Scan for the cell matching the given text and deliver its (X, Y) coordinate at center. 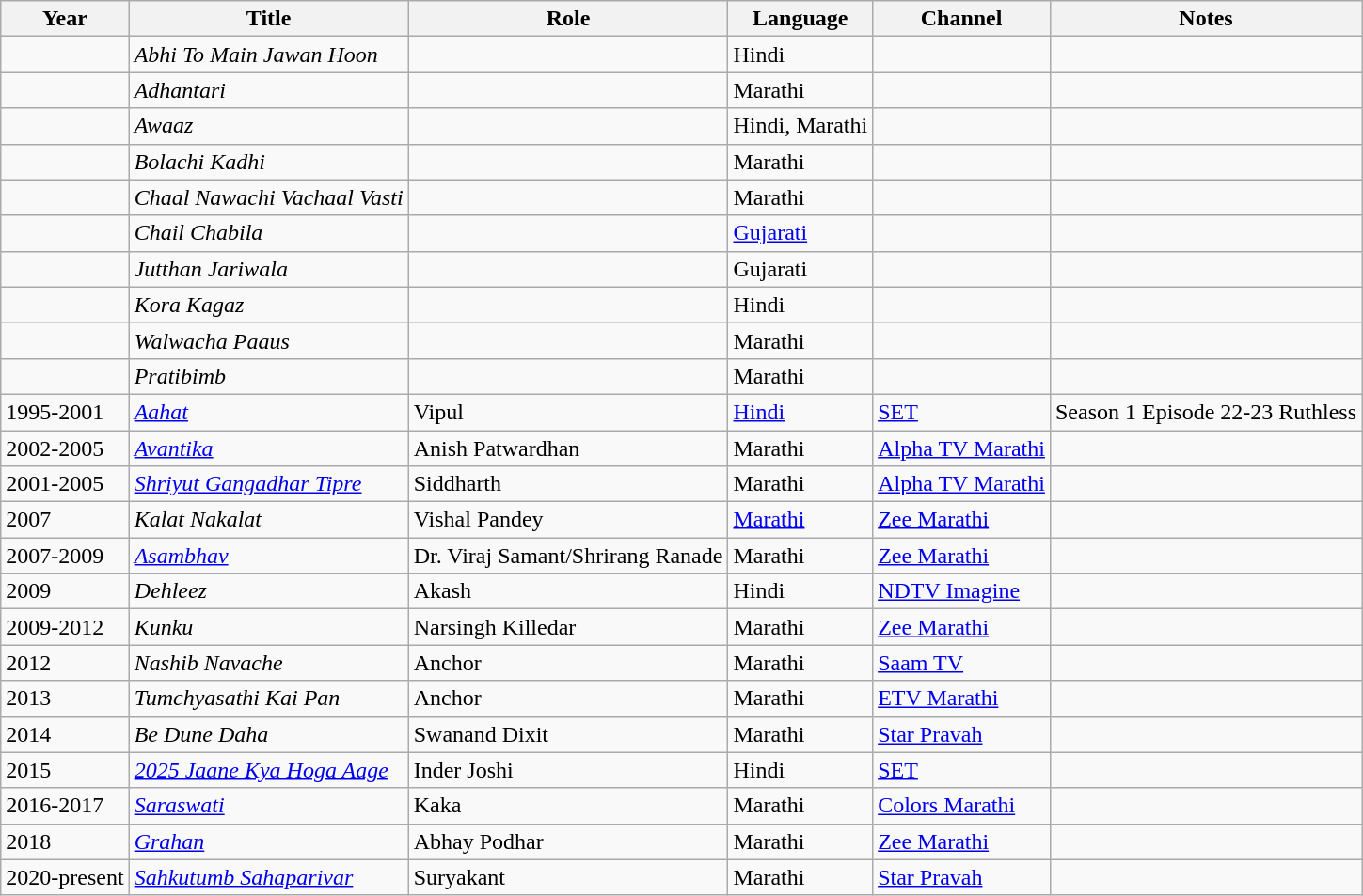
Swanand Dixit (568, 734)
2016-2017 (65, 806)
Role (568, 19)
Be Dune Daha (269, 734)
Walwacha Paaus (269, 340)
Year (65, 19)
Kora Kagaz (269, 305)
Abhay Podhar (568, 841)
Hindi, Marathi (800, 126)
Dr. Viraj Samant/Shrirang Ranade (568, 556)
Bolachi Kadhi (269, 162)
Pratibimb (269, 376)
Kunku (269, 627)
Season 1 Episode 22-23 Ruthless (1206, 412)
Anish Patwardhan (568, 448)
Asambhav (269, 556)
2014 (65, 734)
Tumchyasathi Kai Pan (269, 699)
Saraswati (269, 806)
2009-2012 (65, 627)
2015 (65, 770)
Adhantari (269, 90)
Awaaz (269, 126)
Notes (1206, 19)
Jutthan Jariwala (269, 269)
Vipul (568, 412)
Dehleez (269, 591)
Channel (961, 19)
Abhi To Main Jawan Hoon (269, 55)
2013 (65, 699)
2007 (65, 520)
Colors Marathi (961, 806)
2001-2005 (65, 484)
ETV Marathi (961, 699)
2009 (65, 591)
Chail Chabila (269, 233)
2025 Jaane Kya Hoga Aage (269, 770)
2020-present (65, 877)
2002-2005 (65, 448)
Suryakant (568, 877)
Grahan (269, 841)
2012 (65, 663)
Saam TV (961, 663)
Aahat (269, 412)
Nashib Navache (269, 663)
Siddharth (568, 484)
2007-2009 (65, 556)
Inder Joshi (568, 770)
Kalat Nakalat (269, 520)
Akash (568, 591)
Avantika (269, 448)
Sahkutumb Sahaparivar (269, 877)
Chaal Nawachi Vachaal Vasti (269, 197)
Language (800, 19)
Narsingh Killedar (568, 627)
Shriyut Gangadhar Tipre (269, 484)
Title (269, 19)
2018 (65, 841)
Vishal Pandey (568, 520)
Kaka (568, 806)
1995-2001 (65, 412)
NDTV Imagine (961, 591)
